Provide the (X, Y) coordinate of the cell's center where the given text is located.  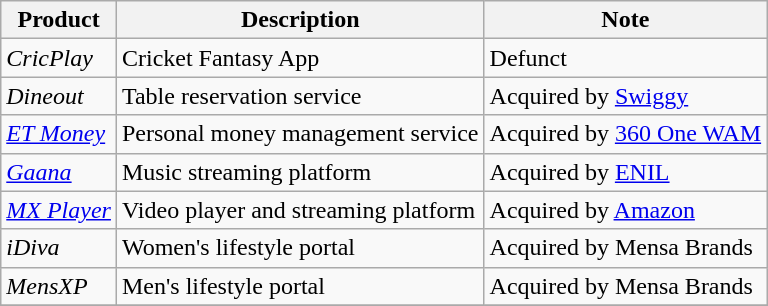
Product (59, 20)
Gaana (59, 172)
Personal money management service (300, 134)
MensXP (59, 286)
Table reservation service (300, 96)
Women's lifestyle portal (300, 248)
iDiva (59, 248)
Dineout (59, 96)
Acquired by Swiggy (626, 96)
ET Money (59, 134)
Men's lifestyle portal (300, 286)
Video player and streaming platform (300, 210)
Defunct (626, 58)
Acquired by 360 One WAM (626, 134)
Acquired by ENIL (626, 172)
Description (300, 20)
Note (626, 20)
Acquired by Amazon (626, 210)
Music streaming platform (300, 172)
Cricket Fantasy App (300, 58)
CricPlay (59, 58)
MX Player (59, 210)
